Pinpoint the cell where the given text exists, returning its [X, Y] midpoint coordinate. 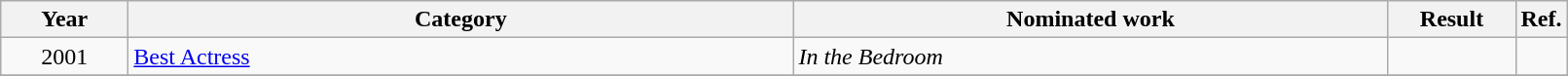
In the Bedroom [1090, 57]
Year [64, 19]
Nominated work [1090, 19]
Best Actress [461, 57]
Category [461, 19]
2001 [64, 57]
Ref. [1542, 19]
Result [1452, 19]
